Search for the cell housing the specified text and yield its [x, y] center coordinate. 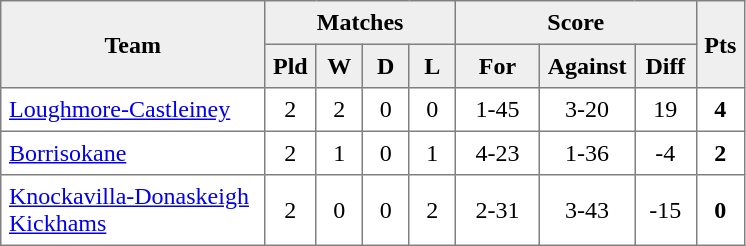
-15 [666, 210]
4 [720, 110]
For [497, 66]
W [339, 66]
Pld [290, 66]
Diff [666, 66]
Team [133, 44]
Knockavilla-Donaskeigh Kickhams [133, 210]
Against [586, 66]
1-36 [586, 153]
Score [576, 23]
D [385, 66]
L [432, 66]
Loughmore-Castleiney [133, 110]
19 [666, 110]
1-45 [497, 110]
-4 [666, 153]
Matches [360, 23]
3-43 [586, 210]
3-20 [586, 110]
Borrisokane [133, 153]
4-23 [497, 153]
Pts [720, 44]
2-31 [497, 210]
